Scan for the cell matching the given text and deliver its (X, Y) coordinate at center. 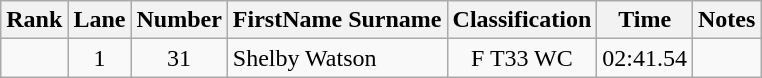
Notes (727, 20)
F T33 WC (522, 58)
1 (100, 58)
Number (179, 20)
Rank (34, 20)
02:41.54 (645, 58)
Lane (100, 20)
Time (645, 20)
FirstName Surname (337, 20)
Shelby Watson (337, 58)
31 (179, 58)
Classification (522, 20)
